Pinpoint the cell where the given text exists, returning its [X, Y] midpoint coordinate. 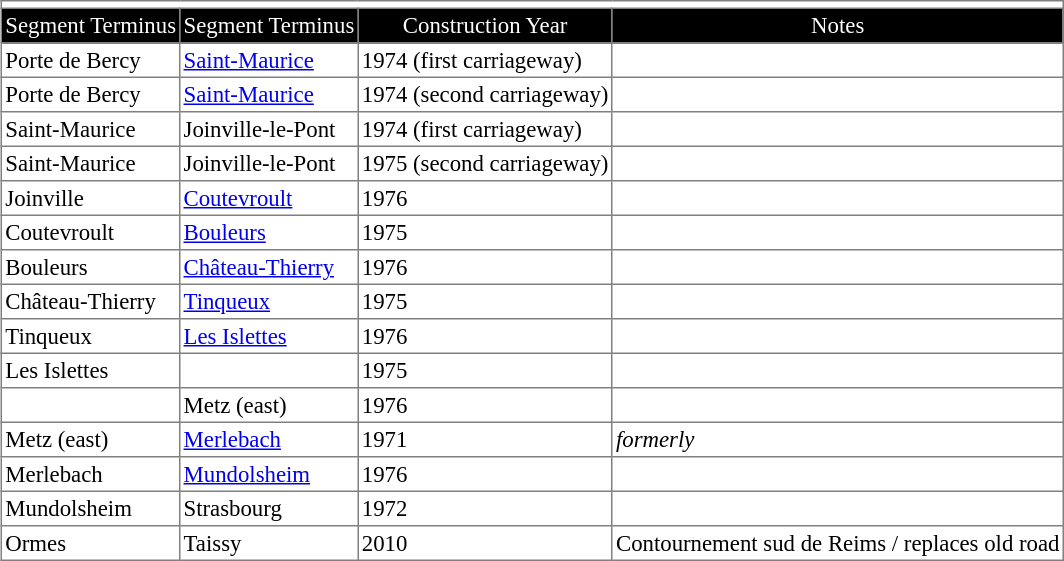
2010 [485, 543]
Ormes [91, 543]
Contournement sud de Reims / replaces old road [838, 543]
Taissy [269, 543]
Strasbourg [269, 508]
1975 (second carriageway) [485, 163]
Construction Year [485, 25]
Notes [838, 25]
1971 [485, 439]
formerly [838, 439]
Joinville [91, 198]
1974 (second carriageway) [485, 94]
1972 [485, 508]
